Find where the given text appears and provide that cell's center as (x, y) coordinate. 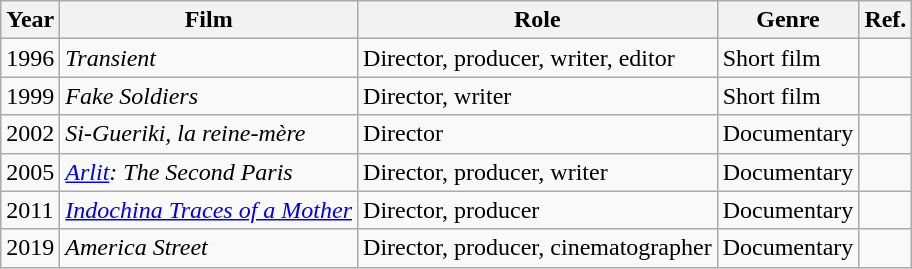
Indochina Traces of a Mother (209, 210)
Transient (209, 58)
1996 (30, 58)
Film (209, 20)
2011 (30, 210)
Director, producer, cinematographer (538, 248)
America Street (209, 248)
Director, writer (538, 96)
Ref. (886, 20)
Si-Gueriki, la reine-mère (209, 134)
2019 (30, 248)
Role (538, 20)
1999 (30, 96)
2005 (30, 172)
Director, producer (538, 210)
2002 (30, 134)
Director (538, 134)
Year (30, 20)
Arlit: The Second Paris (209, 172)
Director, producer, writer, editor (538, 58)
Fake Soldiers (209, 96)
Director, producer, writer (538, 172)
Genre (788, 20)
